Search for the cell housing the specified text and yield its (X, Y) center coordinate. 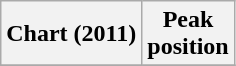
Peakposition (188, 34)
Chart (2011) (72, 34)
